Return the (X, Y) coordinate for the center point of the cell that contains the specified text.  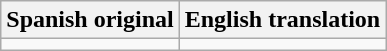
English translation (282, 20)
Spanish original (90, 20)
